Detect which cell encompasses the target text, then output its [X, Y] center coordinate. 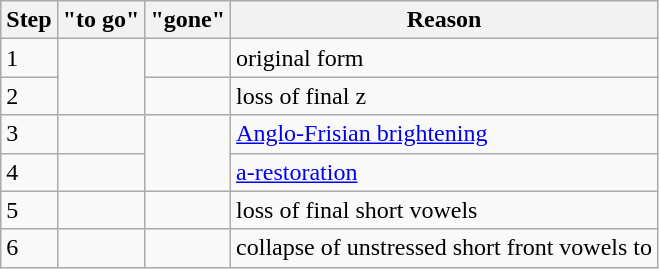
loss of final short vowels [444, 210]
4 [29, 172]
1 [29, 58]
Reason [444, 20]
3 [29, 134]
a-restoration [444, 172]
5 [29, 210]
Step [29, 20]
Anglo-Frisian brightening [444, 134]
2 [29, 96]
original form [444, 58]
"gone" [188, 20]
collapse of unstressed short front vowels to [444, 248]
loss of final z [444, 96]
"to go" [101, 20]
6 [29, 248]
